Find where the given text appears and provide that cell's center as [x, y] coordinate. 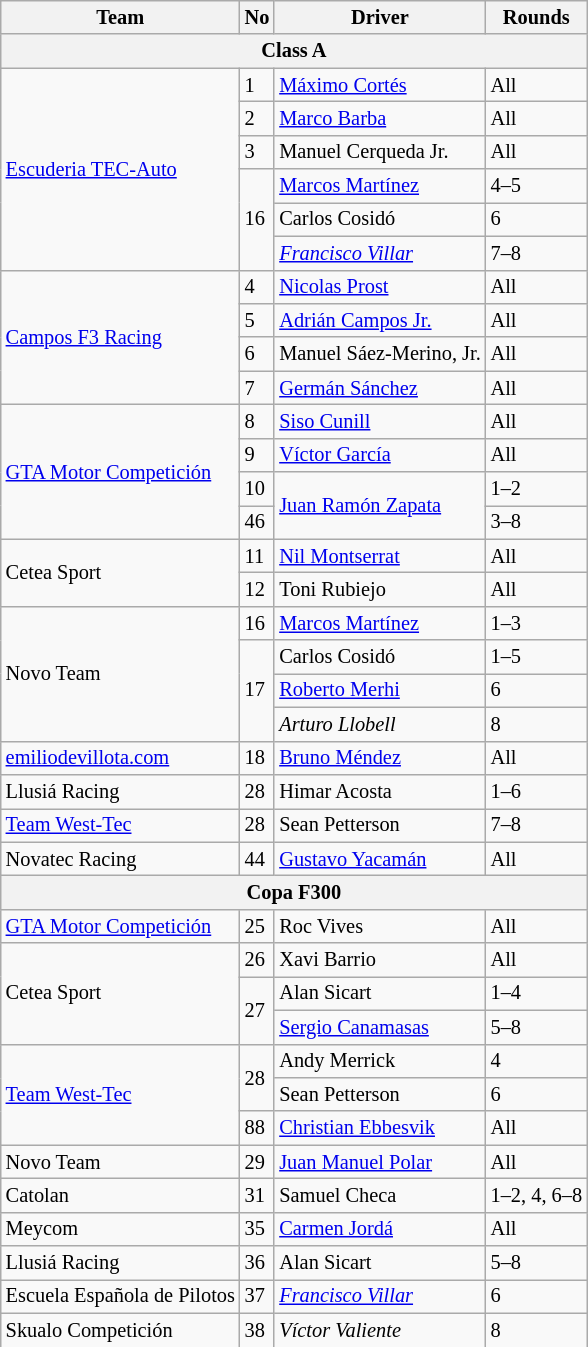
25 [258, 926]
Arturo Llobell [380, 724]
emiliodevillota.com [120, 758]
1 [258, 85]
Christian Ebbesvik [380, 1128]
36 [258, 1263]
Adrián Campos Jr. [380, 320]
Escuderia TEC-Auto [120, 169]
Juan Ramón Zapata [380, 506]
3–8 [536, 522]
9 [258, 455]
35 [258, 1229]
1–6 [536, 791]
29 [258, 1162]
Toni Rubiejo [380, 589]
Bruno Méndez [380, 758]
Campos F3 Racing [120, 338]
Manuel Cerqueda Jr. [380, 152]
Víctor Valiente [380, 1330]
38 [258, 1330]
Novatec Racing [120, 859]
3 [258, 152]
Rounds [536, 17]
Siso Cunill [380, 421]
Roc Vives [380, 926]
Class A [294, 51]
4–5 [536, 186]
44 [258, 859]
Manuel Sáez-Merino, Jr. [380, 354]
1–2, 4, 6–8 [536, 1195]
Roberto Merhi [380, 690]
12 [258, 589]
Skualo Competición [120, 1330]
Máximo Cortés [380, 85]
Escuela Española de Pilotos [120, 1296]
Carmen Jordá [380, 1229]
46 [258, 522]
Driver [380, 17]
Víctor García [380, 455]
Xavi Barrio [380, 960]
1–5 [536, 657]
Catolan [120, 1195]
1–2 [536, 489]
31 [258, 1195]
Samuel Checa [380, 1195]
37 [258, 1296]
Meycom [120, 1229]
Nicolas Prost [380, 287]
Juan Manuel Polar [380, 1162]
Marco Barba [380, 118]
Team [120, 17]
1–3 [536, 623]
17 [258, 690]
1–4 [536, 993]
7 [258, 388]
Gustavo Yacamán [380, 859]
2 [258, 118]
Sergio Canamasas [380, 1027]
Himar Acosta [380, 791]
Andy Merrick [380, 1061]
88 [258, 1128]
26 [258, 960]
5 [258, 320]
No [258, 17]
27 [258, 1010]
Germán Sánchez [380, 388]
Nil Montserrat [380, 556]
11 [258, 556]
10 [258, 489]
18 [258, 758]
Copa F300 [294, 892]
